Search for the cell housing the specified text and yield its (x, y) center coordinate. 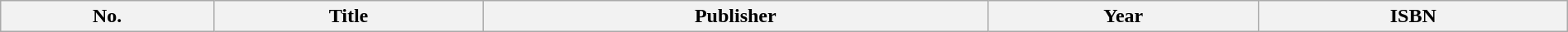
Year (1123, 16)
Publisher (735, 16)
No. (108, 16)
Title (349, 16)
ISBN (1413, 16)
